Find where the given text appears and provide that cell's center as (X, Y) coordinate. 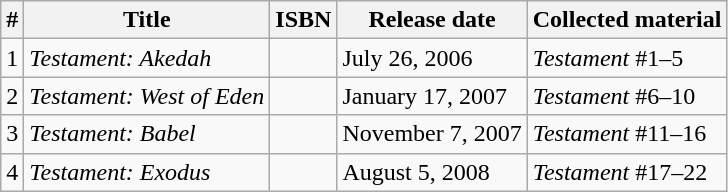
Release date (432, 20)
Title (147, 20)
July 26, 2006 (432, 58)
Testament #17–22 (627, 172)
Testament: Exodus (147, 172)
3 (12, 134)
Testament: Akedah (147, 58)
Testament #6–10 (627, 96)
Testament: Babel (147, 134)
# (12, 20)
August 5, 2008 (432, 172)
Testament #11–16 (627, 134)
2 (12, 96)
Testament #1–5 (627, 58)
Collected material (627, 20)
4 (12, 172)
Testament: West of Eden (147, 96)
January 17, 2007 (432, 96)
1 (12, 58)
ISBN (304, 20)
November 7, 2007 (432, 134)
